Capture the cell that displays the provided text and extract its [X, Y] central coordinate. 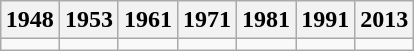
1953 [88, 20]
1961 [148, 20]
2013 [384, 20]
1991 [326, 20]
1981 [266, 20]
1971 [206, 20]
1948 [30, 20]
